Capture the cell that displays the provided text and extract its (X, Y) central coordinate. 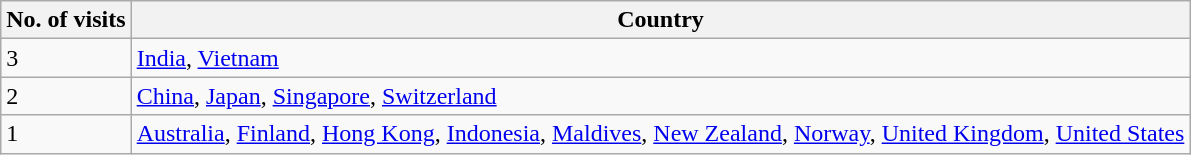
No. of visits (66, 20)
2 (66, 96)
China, Japan, Singapore, Switzerland (660, 96)
1 (66, 134)
Country (660, 20)
Australia, Finland, Hong Kong, Indonesia, Maldives, New Zealand, Norway, United Kingdom, United States (660, 134)
India, Vietnam (660, 58)
3 (66, 58)
